Pinpoint the cell where the given text exists, returning its [X, Y] midpoint coordinate. 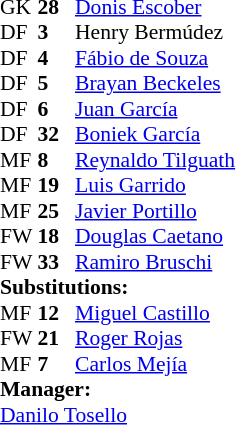
4 [57, 58]
Ramiro Bruschi [155, 262]
Manager: [118, 389]
7 [57, 364]
Juan García [155, 109]
33 [57, 262]
Carlos Mejía [155, 364]
6 [57, 109]
Substitutions: [118, 287]
Brayan Beckeles [155, 83]
8 [57, 160]
Boniek García [155, 135]
Reynaldo Tilguath [155, 160]
18 [57, 237]
21 [57, 339]
Miguel Castillo [155, 313]
5 [57, 83]
Roger Rojas [155, 339]
Douglas Caetano [155, 237]
19 [57, 185]
32 [57, 135]
25 [57, 211]
Henry Bermúdez [155, 33]
Luis Garrido [155, 185]
Fábio de Souza [155, 58]
Javier Portillo [155, 211]
12 [57, 313]
3 [57, 33]
